Capture the cell that displays the provided text and extract its (x, y) central coordinate. 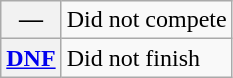
Did not finish (146, 58)
— (31, 20)
DNF (31, 58)
Did not compete (146, 20)
